From the cell containing the given text, extract its center point as (X, Y) coordinate. 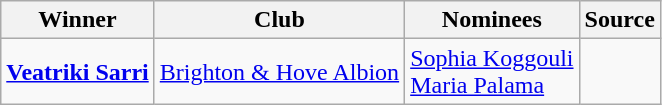
Club (279, 20)
Brighton & Hove Albion (279, 72)
Source (620, 20)
Winner (78, 20)
Veatriki Sarri (78, 72)
Nominees (492, 20)
Sophia KoggouliMaria Palama (492, 72)
